Identify which cell holds the provided text, then report its [X, Y] central coordinate. 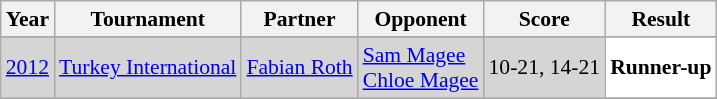
Sam Magee Chloe Magee [421, 68]
Fabian Roth [299, 68]
Turkey International [148, 68]
2012 [28, 68]
10-21, 14-21 [545, 68]
Score [545, 19]
Tournament [148, 19]
Opponent [421, 19]
Partner [299, 19]
Result [660, 19]
Year [28, 19]
Runner-up [660, 68]
